Identify which cell holds the provided text, then report its [X, Y] central coordinate. 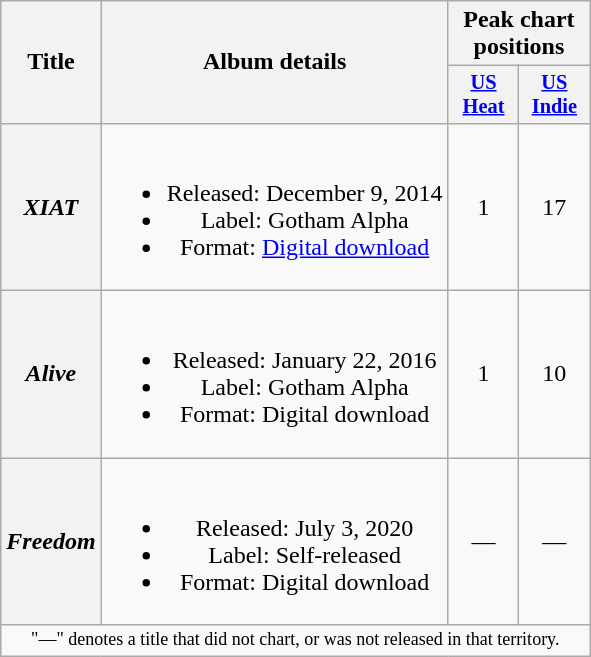
Released: December 9, 2014Label: Gotham AlphaFormat: Digital download [274, 206]
17 [554, 206]
Peak chart positions [519, 34]
XIAT [51, 206]
10 [554, 374]
Freedom [51, 542]
Released: January 22, 2016Label: Gotham AlphaFormat: Digital download [274, 374]
"—" denotes a title that did not chart, or was not released in that territory. [296, 640]
Alive [51, 374]
Title [51, 62]
Released: July 3, 2020Label: Self-releasedFormat: Digital download [274, 542]
US Indie [554, 95]
US Heat [484, 95]
Album details [274, 62]
